Return the (x, y) coordinate for the center point of the cell that contains the specified text.  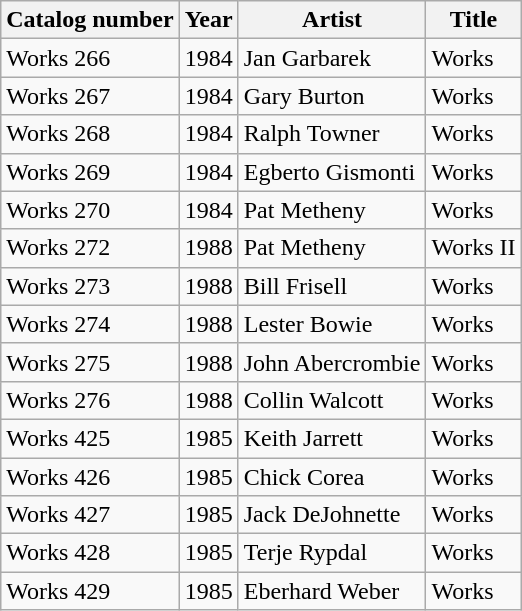
Chick Corea (332, 477)
Year (208, 20)
Works 429 (90, 591)
Jan Garbarek (332, 58)
Works 425 (90, 438)
Works 268 (90, 134)
Lester Bowie (332, 324)
Terje Rypdal (332, 553)
Works 428 (90, 553)
Works II (474, 248)
Artist (332, 20)
Jack DeJohnette (332, 515)
Egberto Gismonti (332, 172)
Ralph Towner (332, 134)
Works 276 (90, 400)
Title (474, 20)
Eberhard Weber (332, 591)
Catalog number (90, 20)
Works 266 (90, 58)
Works 267 (90, 96)
Works 426 (90, 477)
Works 427 (90, 515)
Works 273 (90, 286)
Works 269 (90, 172)
Gary Burton (332, 96)
Works 270 (90, 210)
Keith Jarrett (332, 438)
Bill Frisell (332, 286)
Works 275 (90, 362)
Collin Walcott (332, 400)
John Abercrombie (332, 362)
Works 272 (90, 248)
Works 274 (90, 324)
